Search for the cell housing the specified text and yield its (x, y) center coordinate. 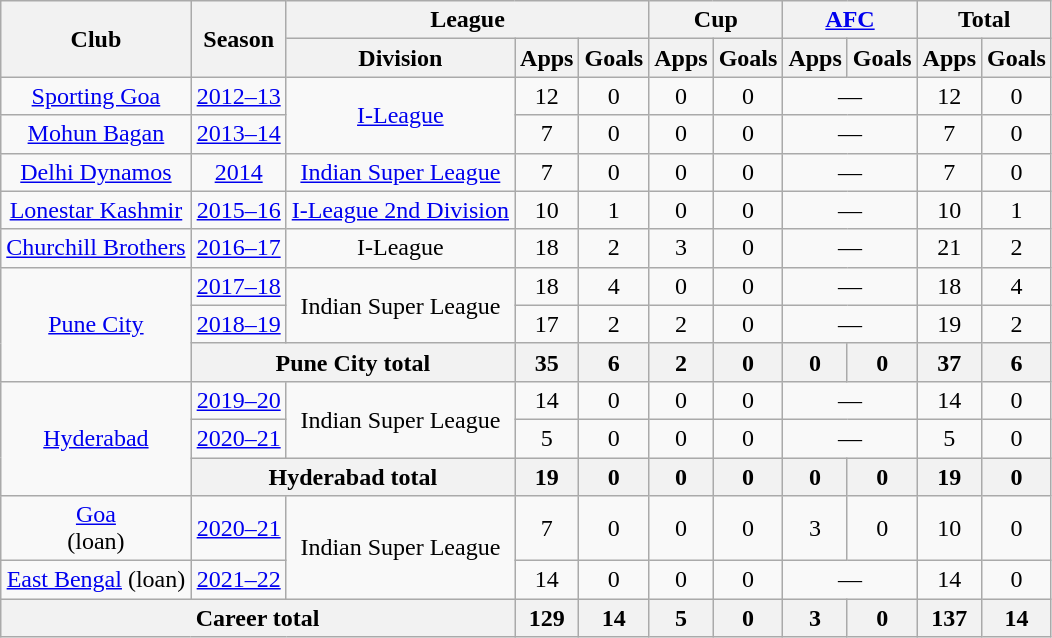
Sporting Goa (96, 96)
Hyderabad total (352, 477)
Cup (716, 20)
I-League 2nd Division (400, 210)
Pune City (96, 324)
Goa (loan) (96, 528)
17 (547, 324)
AFC (850, 20)
Mohun Bagan (96, 134)
East Bengal (loan) (96, 580)
35 (547, 362)
2013–14 (238, 134)
Division (400, 58)
Career total (258, 618)
2017–18 (238, 286)
21 (949, 248)
2015–16 (238, 210)
2016–17 (238, 248)
129 (547, 618)
Delhi Dynamos (96, 172)
League (468, 20)
Churchill Brothers (96, 248)
Hyderabad (96, 438)
Club (96, 39)
2019–20 (238, 400)
137 (949, 618)
2018–19 (238, 324)
Pune City total (352, 362)
2014 (238, 172)
Season (238, 39)
Total (984, 20)
2012–13 (238, 96)
37 (949, 362)
2021–22 (238, 580)
Lonestar Kashmir (96, 210)
